Return [x, y] of the center of cell containing provided text 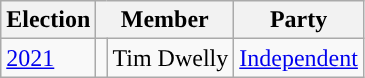
Independent [299, 58]
Member [165, 20]
Tim Dwelly [170, 58]
2021 [48, 58]
Election [48, 20]
Party [299, 20]
